From the cell containing the given text, extract its center point as [x, y] coordinate. 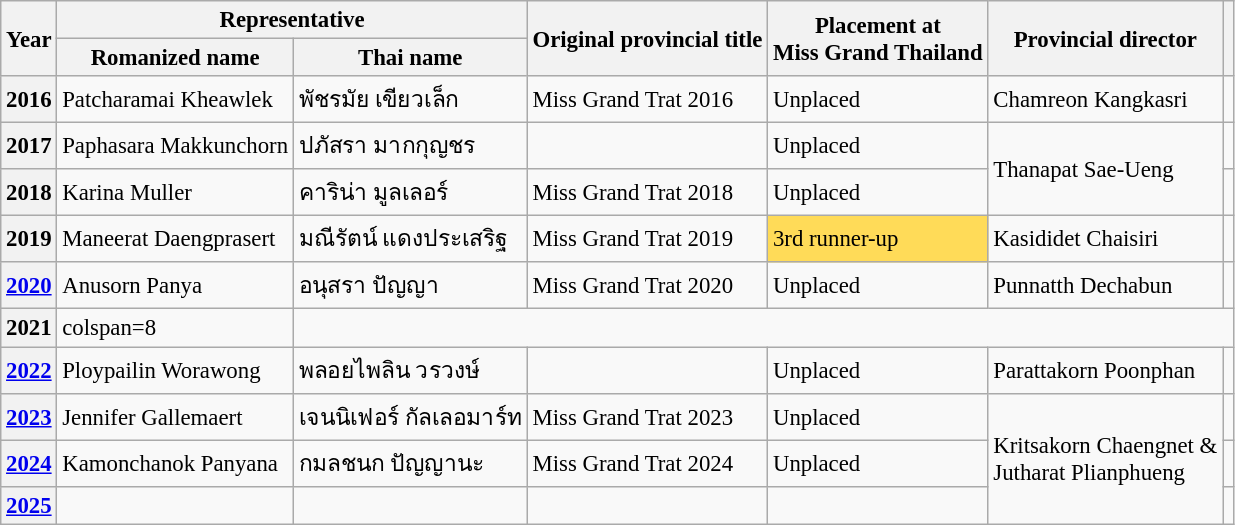
2022 [29, 370]
Romanized name [175, 58]
2021 [29, 328]
2024 [29, 464]
Miss Grand Trat 2020 [648, 286]
Ploypailin Worawong [175, 370]
อนุสรา ปัญญา [410, 286]
เจนนิเฟอร์ กัลเลอมาร์ท [410, 416]
กมลชนก ปัญญานะ [410, 464]
Original provincial title [648, 38]
Miss Grand Trat 2024 [648, 464]
มณีรัตน์ แดงประเสริฐ [410, 240]
Parattakorn Poonphan [1106, 370]
Provincial director [1106, 38]
Anusorn Panya [175, 286]
Year [29, 38]
คาริน่า มูลเลอร์ [410, 192]
Punnatth Dechabun [1106, 286]
Kritsakorn Chaengnet &Jutharat Plianphueng [1106, 458]
พลอยไพลิน วรวงษ์ [410, 370]
Kasididet Chaisiri [1106, 240]
2025 [29, 505]
Miss Grand Trat 2016 [648, 100]
ปภัสรา มากกุญชร [410, 146]
Miss Grand Trat 2018 [648, 192]
2016 [29, 100]
Thai name [410, 58]
2020 [29, 286]
3rd runner-up [878, 240]
พัชรมัย เขียวเล็ก [410, 100]
Jennifer Gallemaert [175, 416]
Chamreon Kangkasri [1106, 100]
2023 [29, 416]
Miss Grand Trat 2019 [648, 240]
Miss Grand Trat 2023 [648, 416]
Paphasara Makkunchorn [175, 146]
Kamonchanok Panyana [175, 464]
2017 [29, 146]
2018 [29, 192]
colspan=8 [175, 328]
Patcharamai Kheawlek [175, 100]
Karina Muller [175, 192]
Representative [292, 20]
2019 [29, 240]
Placement atMiss Grand Thailand [878, 38]
Maneerat Daengprasert [175, 240]
Thanapat Sae-Ueng [1106, 170]
